Output the [x, y] coordinate of the center of the cell containing the given text.  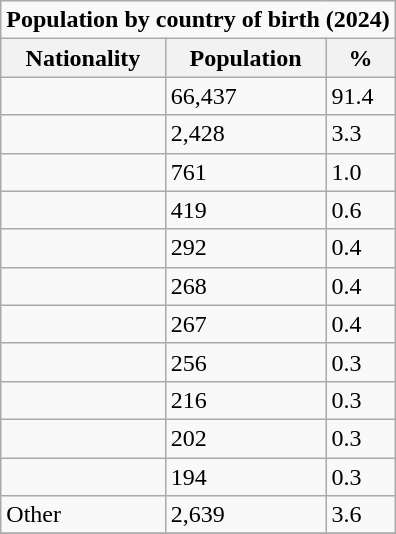
3.6 [360, 515]
761 [246, 172]
419 [246, 210]
268 [246, 286]
194 [246, 477]
Population [246, 58]
1.0 [360, 172]
292 [246, 248]
2,428 [246, 134]
267 [246, 324]
256 [246, 362]
202 [246, 438]
Population by country of birth (2024) [198, 20]
Other [83, 515]
Nationality [83, 58]
2,639 [246, 515]
66,437 [246, 96]
91.4 [360, 96]
3.3 [360, 134]
216 [246, 400]
0.6 [360, 210]
% [360, 58]
